Return the [X, Y] coordinate for the center point of the cell that contains the specified text.  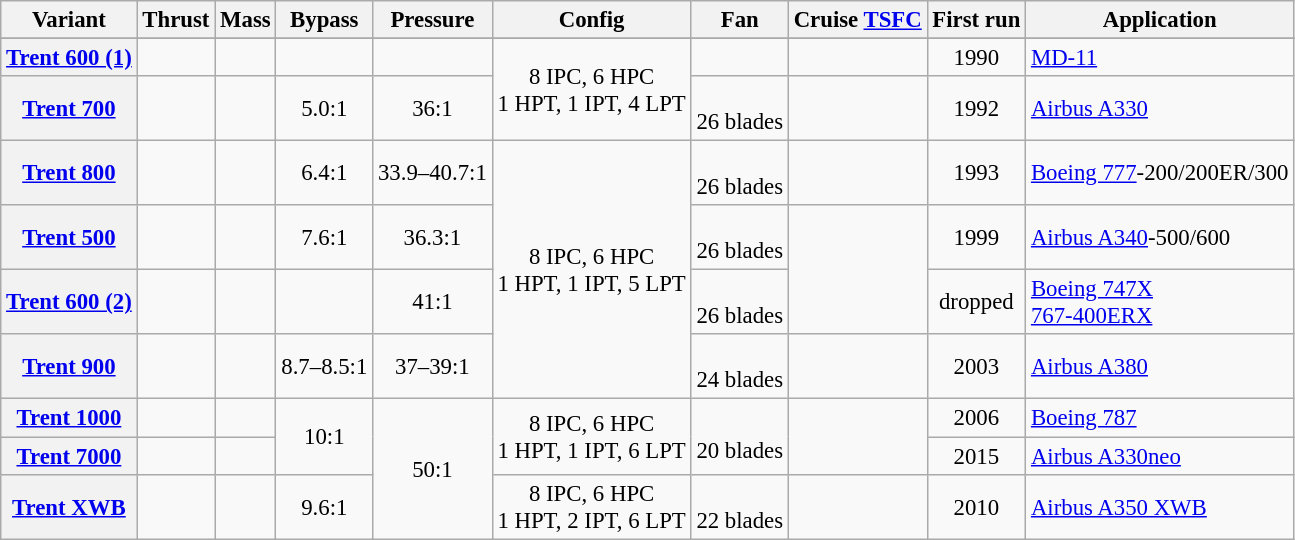
Boeing 747X767-400ERX [1160, 302]
7.6:1 [324, 238]
Bypass [324, 20]
Trent 700 [69, 108]
2010 [976, 506]
Cruise TSFC [858, 20]
2006 [976, 418]
5.0:1 [324, 108]
1999 [976, 238]
MD-11 [1160, 58]
First run [976, 20]
50:1 [432, 469]
1990 [976, 58]
Trent 800 [69, 174]
36.3:1 [432, 238]
1993 [976, 174]
Boeing 787 [1160, 418]
9.6:1 [324, 506]
8.7–8.5:1 [324, 366]
Variant [69, 20]
10:1 [324, 436]
Mass [246, 20]
Airbus A330 [1160, 108]
1992 [976, 108]
22 blades [740, 506]
Trent 500 [69, 238]
Pressure [432, 20]
2015 [976, 456]
Airbus A330neo [1160, 456]
Airbus A380 [1160, 366]
Application [1160, 20]
Trent 1000 [69, 418]
20 blades [740, 436]
Trent 600 (1) [69, 58]
Trent 600 (2) [69, 302]
Boeing 777-200/200ER/300 [1160, 174]
8 IPC, 6 HPC1 HPT, 1 IPT, 4 LPT [592, 90]
Config [592, 20]
Trent 900 [69, 366]
6.4:1 [324, 174]
41:1 [432, 302]
Trent 7000 [69, 456]
37–39:1 [432, 366]
8 IPC, 6 HPC1 HPT, 1 IPT, 5 LPT [592, 270]
dropped [976, 302]
2003 [976, 366]
8 IPC, 6 HPC1 HPT, 1 IPT, 6 LPT [592, 436]
Airbus A340-500/600 [1160, 238]
8 IPC, 6 HPC1 HPT, 2 IPT, 6 LPT [592, 506]
Thrust [176, 20]
Fan [740, 20]
Trent XWB [69, 506]
33.9–40.7:1 [432, 174]
Airbus A350 XWB [1160, 506]
24 blades [740, 366]
36:1 [432, 108]
